Pinpoint the cell where the given text exists, returning its [X, Y] midpoint coordinate. 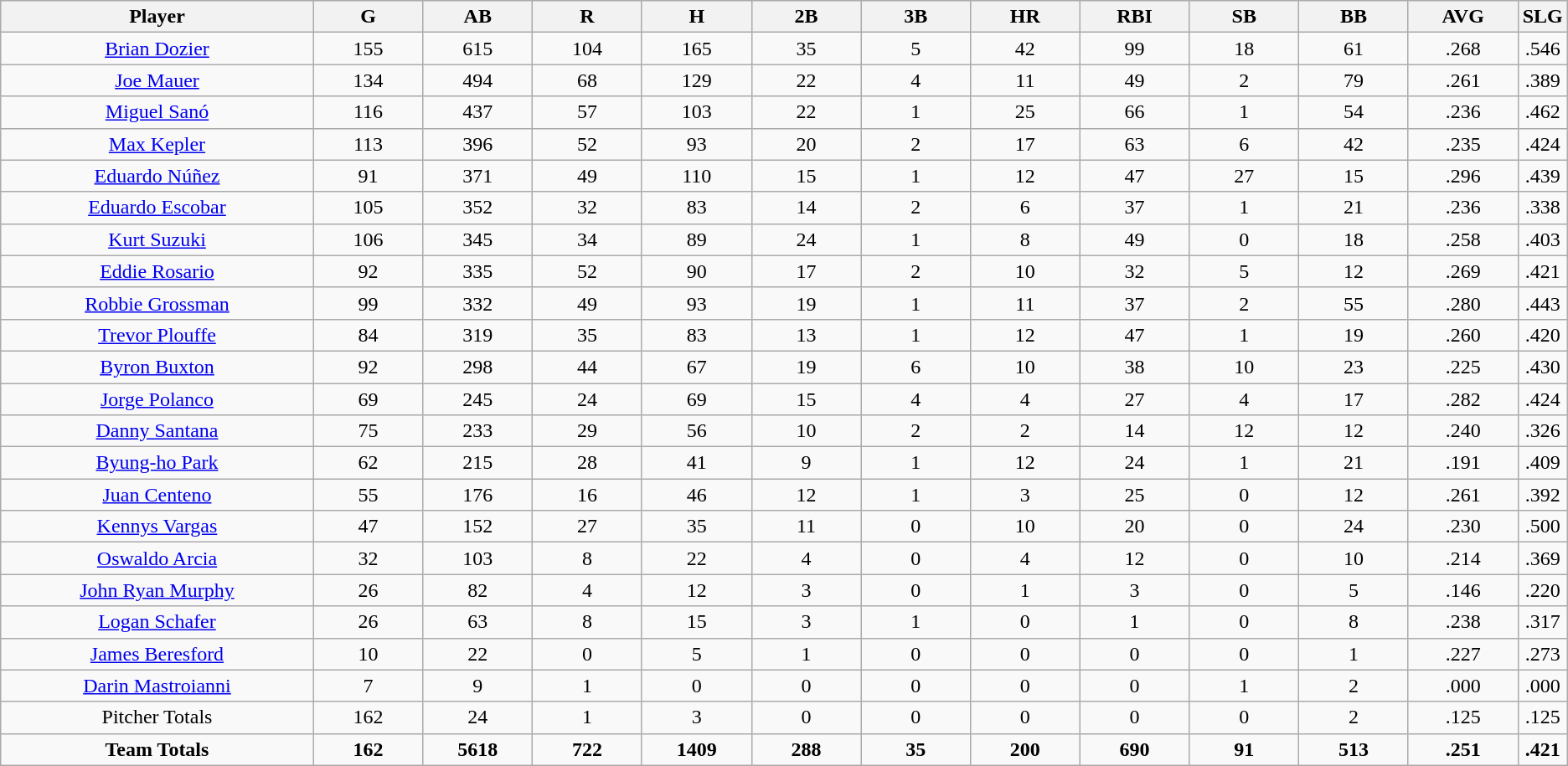
89 [697, 239]
84 [369, 335]
James Beresford [157, 654]
215 [477, 463]
57 [588, 112]
298 [477, 367]
.230 [1462, 527]
106 [369, 239]
245 [477, 399]
.409 [1543, 463]
Jorge Polanco [157, 399]
.392 [1543, 495]
.282 [1462, 399]
.269 [1462, 271]
7 [369, 686]
Eduardo Escobar [157, 208]
Byron Buxton [157, 367]
56 [697, 431]
.268 [1462, 49]
5618 [477, 749]
79 [1354, 80]
Pitcher Totals [157, 717]
28 [588, 463]
Danny Santana [157, 431]
AB [477, 17]
.462 [1543, 112]
Logan Schafer [157, 622]
90 [697, 271]
23 [1354, 367]
R [588, 17]
.258 [1462, 239]
Byung-ho Park [157, 463]
Eduardo Núñez [157, 176]
HR [1025, 17]
62 [369, 463]
Joe Mauer [157, 80]
513 [1354, 749]
67 [697, 367]
.389 [1543, 80]
.443 [1543, 303]
61 [1354, 49]
3B [916, 17]
690 [1134, 749]
113 [369, 144]
AVG [1462, 17]
44 [588, 367]
41 [697, 463]
.296 [1462, 176]
437 [477, 112]
.260 [1462, 335]
.326 [1543, 431]
Robbie Grossman [157, 303]
54 [1354, 112]
Brian Dozier [157, 49]
345 [477, 239]
352 [477, 208]
.500 [1543, 527]
2B [806, 17]
155 [369, 49]
Kennys Vargas [157, 527]
104 [588, 49]
494 [477, 80]
288 [806, 749]
.369 [1543, 558]
.251 [1462, 749]
Darin Mastroianni [157, 686]
.238 [1462, 622]
SLG [1543, 17]
13 [806, 335]
SB [1245, 17]
.430 [1543, 367]
Team Totals [157, 749]
233 [477, 431]
.235 [1462, 144]
66 [1134, 112]
.146 [1462, 590]
H [697, 17]
16 [588, 495]
.225 [1462, 367]
722 [588, 749]
332 [477, 303]
1409 [697, 749]
Oswaldo Arcia [157, 558]
82 [477, 590]
Miguel Sanó [157, 112]
319 [477, 335]
Eddie Rosario [157, 271]
134 [369, 80]
.338 [1543, 208]
.439 [1543, 176]
615 [477, 49]
176 [477, 495]
Player [157, 17]
.273 [1543, 654]
105 [369, 208]
RBI [1134, 17]
38 [1134, 367]
Trevor Plouffe [157, 335]
.317 [1543, 622]
116 [369, 112]
.214 [1462, 558]
200 [1025, 749]
335 [477, 271]
165 [697, 49]
.420 [1543, 335]
.220 [1543, 590]
.191 [1462, 463]
G [369, 17]
Juan Centeno [157, 495]
68 [588, 80]
34 [588, 239]
Max Kepler [157, 144]
.240 [1462, 431]
BB [1354, 17]
.280 [1462, 303]
110 [697, 176]
152 [477, 527]
129 [697, 80]
.546 [1543, 49]
75 [369, 431]
29 [588, 431]
371 [477, 176]
John Ryan Murphy [157, 590]
Kurt Suzuki [157, 239]
46 [697, 495]
.227 [1462, 654]
.403 [1543, 239]
396 [477, 144]
